Find where the given text appears and provide that cell's center as (X, Y) coordinate. 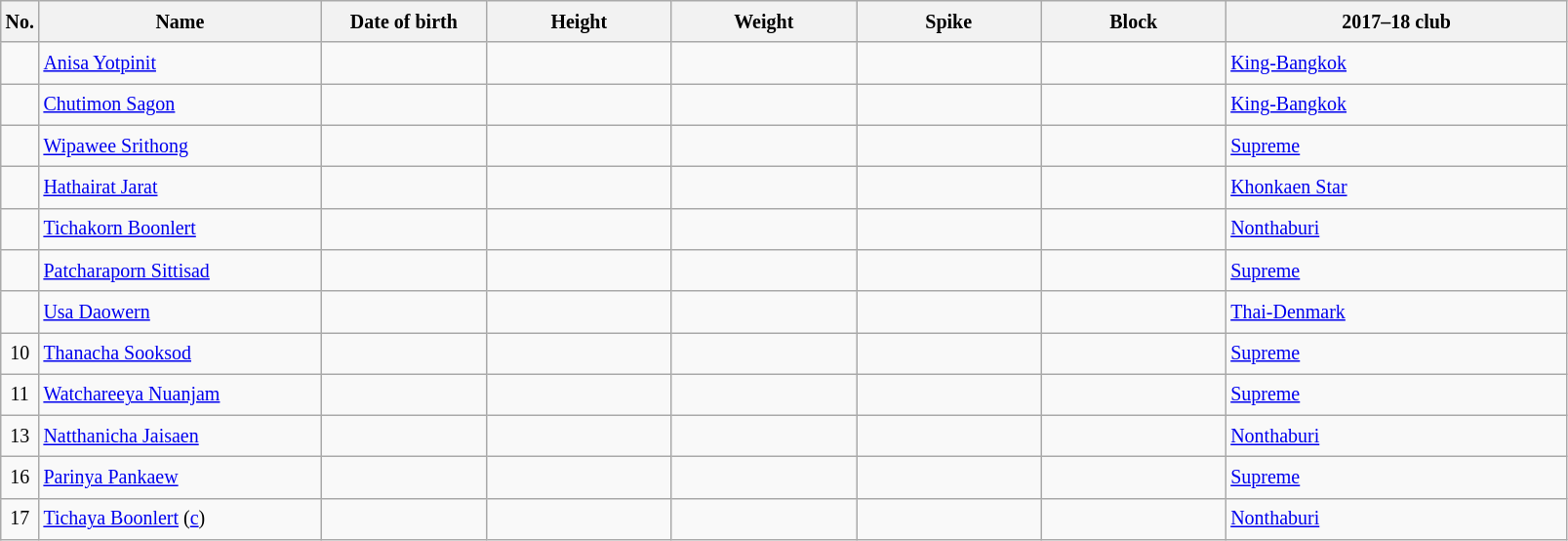
Spike (948, 21)
Thanacha Sooksod (180, 354)
17 (20, 520)
Watchareeya Nuanjam (180, 395)
Usa Daowern (180, 312)
Natthanicha Jaisaen (180, 437)
Thai-Denmark (1395, 312)
Name (180, 21)
Anisa Yotpinit (180, 63)
11 (20, 395)
Height (580, 21)
Parinya Pankaew (180, 478)
Weight (763, 21)
Khonkaen Star (1395, 187)
Block (1134, 21)
Chutimon Sagon (180, 104)
Tichakorn Boonlert (180, 229)
10 (20, 354)
Tichaya Boonlert (c) (180, 520)
Hathairat Jarat (180, 187)
13 (20, 437)
Date of birth (404, 21)
No. (20, 21)
2017–18 club (1395, 21)
Patcharaporn Sittisad (180, 270)
16 (20, 478)
Wipawee Srithong (180, 146)
